From the cell containing the given text, extract its center point as (x, y) coordinate. 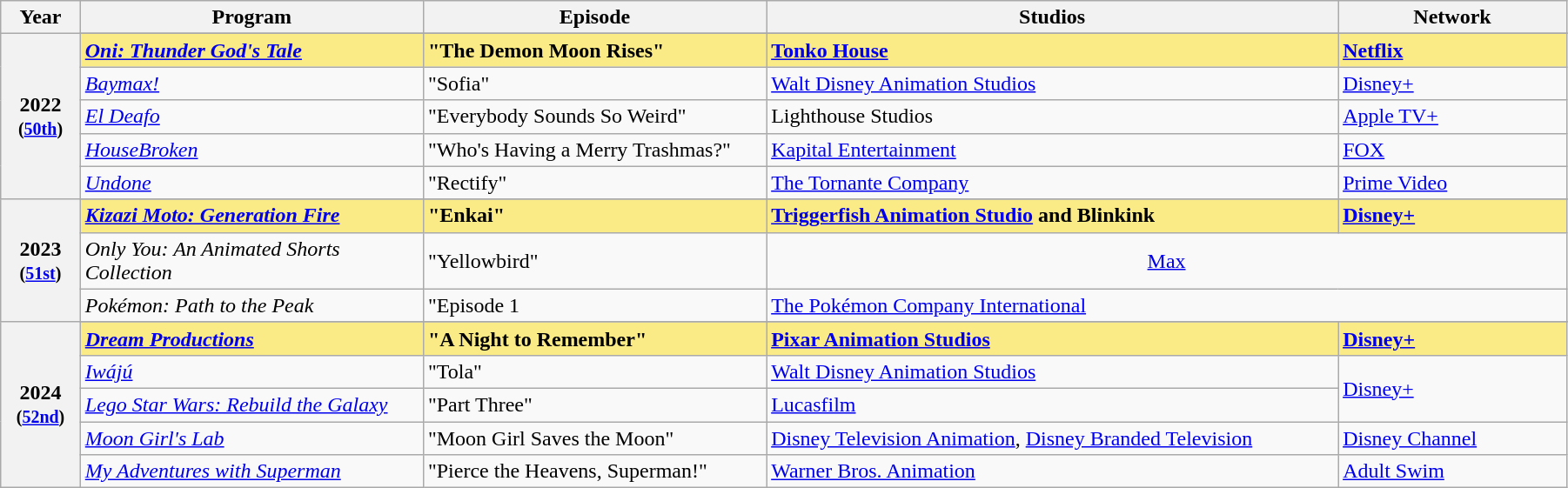
Year (41, 17)
HouseBroken (251, 150)
Lighthouse Studios (1053, 117)
Network (1453, 17)
"Pierce the Heavens, Superman!" (594, 471)
Kapital Entertainment (1053, 150)
Triggerfish Animation Studio and Blinkink (1053, 216)
Kizazi Moto: Generation Fire (251, 216)
Dream Productions (251, 338)
Max (1167, 261)
Pokémon: Path to the Peak (251, 305)
Disney Television Animation, Disney Branded Television (1053, 438)
Warner Bros. Animation (1053, 471)
"A Night to Remember" (594, 338)
FOX (1453, 150)
The Tornante Company (1053, 183)
"Everybody Sounds So Weird" (594, 117)
Undone (251, 183)
2024 (52nd) (41, 404)
My Adventures with Superman (251, 471)
"Who's Having a Merry Trashmas?" (594, 150)
The Pokémon Company International (1167, 305)
El Deafo (251, 117)
Moon Girl's Lab (251, 438)
2023 (51st) (41, 261)
"Sofia" (594, 84)
2022 (50th) (41, 117)
Pixar Animation Studios (1053, 338)
Only You: An Animated Shorts Collection (251, 261)
Disney Channel (1453, 438)
Program (251, 17)
Adult Swim (1453, 471)
Netflix (1453, 50)
Apple TV+ (1453, 117)
"Tola" (594, 371)
"Enkai" (594, 216)
Iwájú (251, 371)
"Episode 1 (594, 305)
Lego Star Wars: Rebuild the Galaxy (251, 404)
Tonko House (1053, 50)
"The Demon Moon Rises" (594, 50)
"Part Three" (594, 404)
Prime Video (1453, 183)
"Yellowbird" (594, 261)
"Moon Girl Saves the Moon" (594, 438)
Baymax! (251, 84)
Lucasfilm (1053, 404)
Studios (1053, 17)
"Rectify" (594, 183)
Oni: Thunder God's Tale (251, 50)
Episode (594, 17)
